Identify which cell holds the provided text, then report its (X, Y) central coordinate. 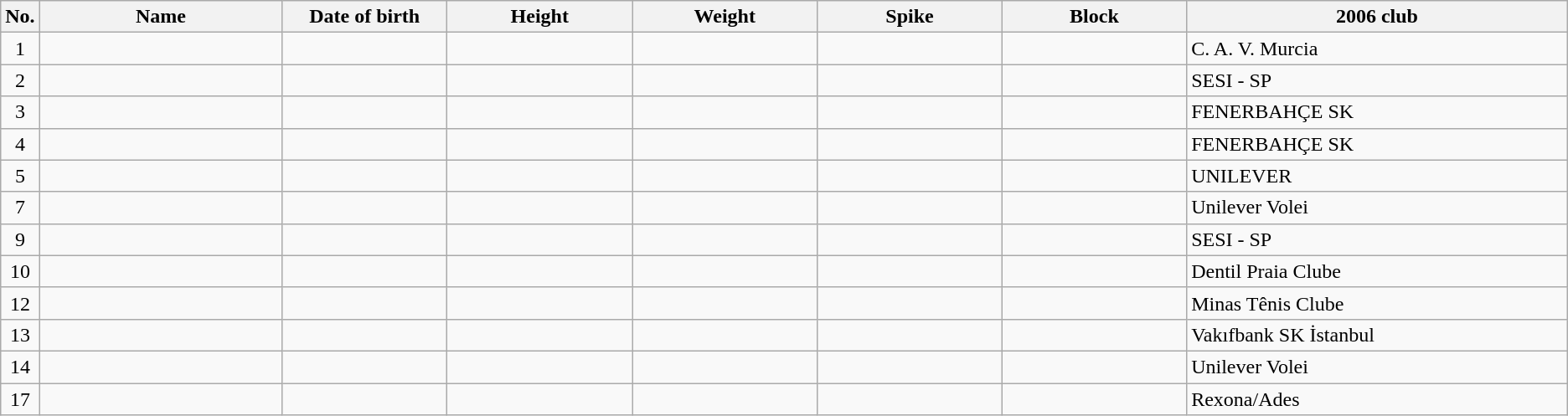
Block (1094, 17)
7 (20, 208)
14 (20, 367)
Weight (725, 17)
12 (20, 303)
4 (20, 144)
1 (20, 49)
3 (20, 112)
2 (20, 80)
C. A. V. Murcia (1377, 49)
10 (20, 271)
Vakıfbank SK İstanbul (1377, 335)
No. (20, 17)
UNILEVER (1377, 176)
2006 club (1377, 17)
Rexona/Ades (1377, 399)
Height (539, 17)
5 (20, 176)
Spike (910, 17)
Name (161, 17)
9 (20, 239)
Dentil Praia Clube (1377, 271)
13 (20, 335)
Minas Tênis Clube (1377, 303)
17 (20, 399)
Date of birth (365, 17)
